Locate the cell with the specified text and output its [x, y] center coordinate. 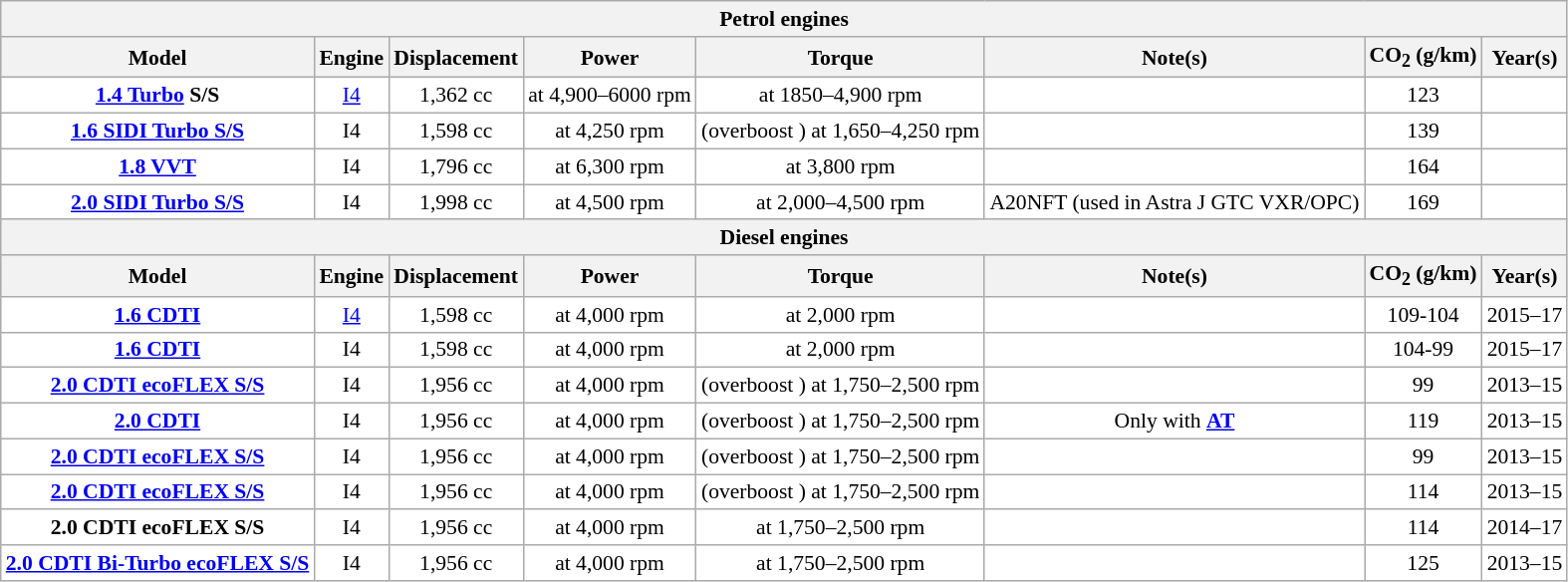
1,796 cc [456, 166]
164 [1424, 166]
2.0 CDTI Bi-Turbo ecoFLEX S/S [157, 563]
139 [1424, 132]
109-104 [1424, 315]
123 [1424, 96]
Only with AT [1174, 422]
Diesel engines [785, 238]
169 [1424, 202]
1,998 cc [456, 202]
Petrol engines [785, 19]
at 1850–4,900 rpm [841, 96]
2014–17 [1525, 528]
(overboost ) at 1,650–4,250 rpm [841, 132]
2.0 CDTI [157, 422]
1.4 Turbo S/S [157, 96]
at 6,300 rpm [610, 166]
2.0 SIDI Turbo S/S [157, 202]
at 4,250 rpm [610, 132]
1,362 cc [456, 96]
125 [1424, 563]
1.8 VVT [157, 166]
at 2,000–4,500 rpm [841, 202]
104-99 [1424, 350]
119 [1424, 422]
A20NFT (used in Astra J GTC VXR/OPC) [1174, 202]
at 4,500 rpm [610, 202]
at 4,900–6000 rpm [610, 96]
1.6 SIDI Turbo S/S [157, 132]
at 3,800 rpm [841, 166]
